Detect which cell encompasses the target text, then output its (X, Y) center coordinate. 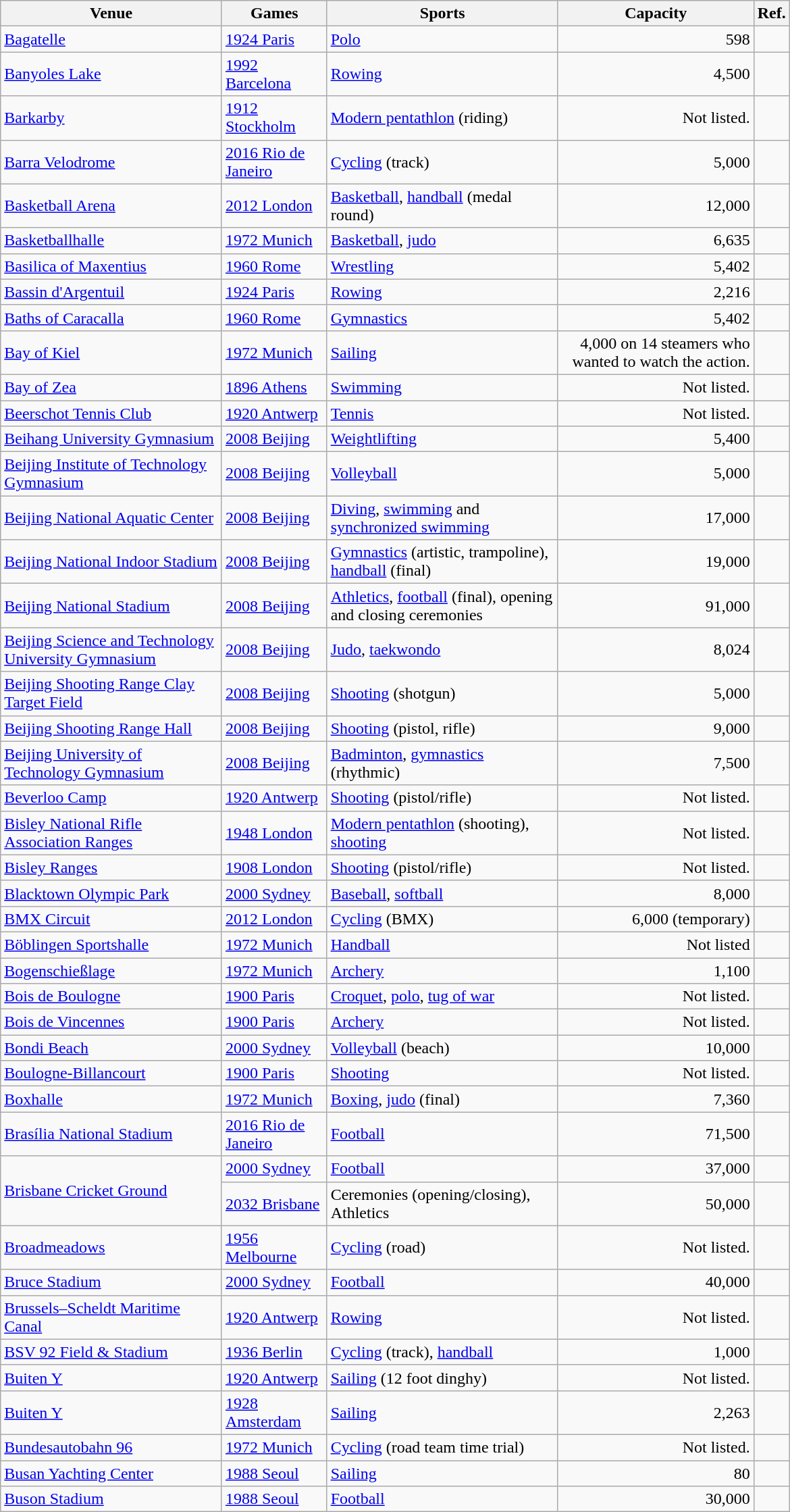
1908 London (274, 867)
Beijing Shooting Range Hall (111, 728)
Bassin d'Argentuil (111, 292)
1912 Stockholm (274, 118)
Bois de Boulogne (111, 997)
Cycling (BMX) (442, 919)
Bagatelle (111, 39)
6,635 (656, 241)
Baseball, softball (442, 893)
Athletics, football (final), opening and closing ceremonies (442, 605)
80 (656, 1473)
Polo (442, 39)
71,500 (656, 1134)
37,000 (656, 1169)
Beijing National Stadium (111, 605)
Gymnastics (442, 318)
1936 Berlin (274, 1352)
6,000 (temporary) (656, 919)
Judo, taekwondo (442, 650)
Ref. (771, 14)
Wrestling (442, 266)
598 (656, 39)
Barkarby (111, 118)
9,000 (656, 728)
Volleyball (beach) (442, 1048)
Beerschot Tennis Club (111, 413)
Boulogne-Billancourt (111, 1074)
Barra Velodrome (111, 162)
7,500 (656, 763)
4,500 (656, 74)
Bruce Stadium (111, 1282)
Bisley Ranges (111, 867)
Diving, swimming and synchronized swimming (442, 518)
Badminton, gymnastics (rhythmic) (442, 763)
1928 Amsterdam (274, 1412)
Swimming (442, 387)
Modern pentathlon (riding) (442, 118)
1992 Barcelona (274, 74)
2,263 (656, 1412)
Beijing National Indoor Stadium (111, 562)
Cycling (track) (442, 162)
Bois de Vincennes (111, 1022)
Bogenschießlage (111, 971)
Bondi Beach (111, 1048)
50,000 (656, 1204)
Basilica of Maxentius (111, 266)
Boxhalle (111, 1099)
Bay of Kiel (111, 353)
Basketball, handball (medal round) (442, 205)
Sailing (12 foot dinghy) (442, 1378)
Bisley National Rifle Association Ranges (111, 832)
Beijing Institute of Technology Gymnasium (111, 474)
8,024 (656, 650)
10,000 (656, 1048)
5,400 (656, 439)
Beihang University Gymnasium (111, 439)
Venue (111, 14)
Weightlifting (442, 439)
8,000 (656, 893)
19,000 (656, 562)
Shooting (442, 1074)
Brasília National Stadium (111, 1134)
Not listed (656, 944)
Boxing, judo (final) (442, 1099)
1,000 (656, 1352)
Cycling (track), handball (442, 1352)
7,360 (656, 1099)
Busan Yachting Center (111, 1473)
17,000 (656, 518)
Banyoles Lake (111, 74)
30,000 (656, 1499)
Cycling (road) (442, 1247)
BMX Circuit (111, 919)
BSV 92 Field & Stadium (111, 1352)
91,000 (656, 605)
Brussels–Scheldt Maritime Canal (111, 1317)
2032 Brisbane (274, 1204)
Modern pentathlon (shooting), shooting (442, 832)
Cycling (road team time trial) (442, 1447)
Beijing National Aquatic Center (111, 518)
Böblingen Sportshalle (111, 944)
Beijing University of Technology Gymnasium (111, 763)
Beijing Science and Technology University Gymnasium (111, 650)
1948 London (274, 832)
4,000 on 14 steamers who wanted to watch the action. (656, 353)
Tennis (442, 413)
Croquet, polo, tug of war (442, 997)
1,100 (656, 971)
Bundesautobahn 96 (111, 1447)
Bay of Zea (111, 387)
Buson Stadium (111, 1499)
Baths of Caracalla (111, 318)
Shooting (shotgun) (442, 693)
Ceremonies (opening/closing), Athletics (442, 1204)
Shooting (pistol, rifle) (442, 728)
1896 Athens (274, 387)
Gymnastics (artistic, trampoline), handball (final) (442, 562)
Basketballhalle (111, 241)
1956 Melbourne (274, 1247)
Basketball Arena (111, 205)
Basketball, judo (442, 241)
Sports (442, 14)
2,216 (656, 292)
Blacktown Olympic Park (111, 893)
40,000 (656, 1282)
12,000 (656, 205)
Handball (442, 944)
Brisbane Cricket Ground (111, 1190)
Broadmeadows (111, 1247)
Volleyball (442, 474)
Capacity (656, 14)
Beijing Shooting Range Clay Target Field (111, 693)
Beverloo Camp (111, 798)
Games (274, 14)
